Output the (x, y) coordinate of the center of the cell containing the given text.  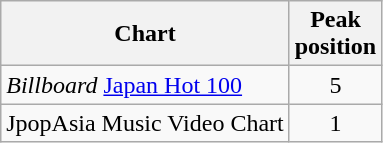
Peakposition (335, 34)
1 (335, 123)
Billboard Japan Hot 100 (145, 85)
5 (335, 85)
JpopAsia Music Video Chart (145, 123)
Chart (145, 34)
